Locate the cell with the specified text and output its [x, y] center coordinate. 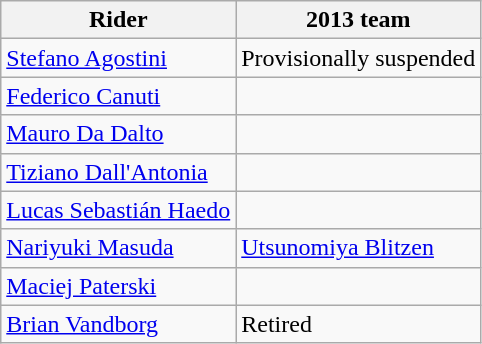
Mauro Da Dalto [118, 134]
Tiziano Dall'Antonia [118, 172]
Nariyuki Masuda [118, 248]
Retired [358, 324]
Utsunomiya Blitzen [358, 248]
Rider [118, 20]
Stefano Agostini [118, 58]
Maciej Paterski [118, 286]
Lucas Sebastián Haedo [118, 210]
Brian Vandborg [118, 324]
Provisionally suspended [358, 58]
Federico Canuti [118, 96]
2013 team [358, 20]
